From the cell containing the given text, extract its center point as (x, y) coordinate. 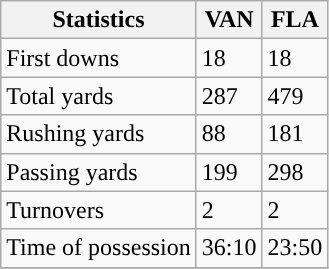
First downs (99, 58)
Time of possession (99, 248)
Rushing yards (99, 134)
88 (229, 134)
VAN (229, 20)
298 (295, 172)
36:10 (229, 248)
181 (295, 134)
479 (295, 96)
Total yards (99, 96)
199 (229, 172)
FLA (295, 20)
287 (229, 96)
Statistics (99, 20)
23:50 (295, 248)
Turnovers (99, 210)
Passing yards (99, 172)
